Extract the [X, Y] coordinate from the center of the cell holding the provided text.  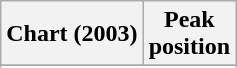
Chart (2003) [72, 34]
Peakposition [189, 34]
